Detect which cell encompasses the target text, then output its (x, y) center coordinate. 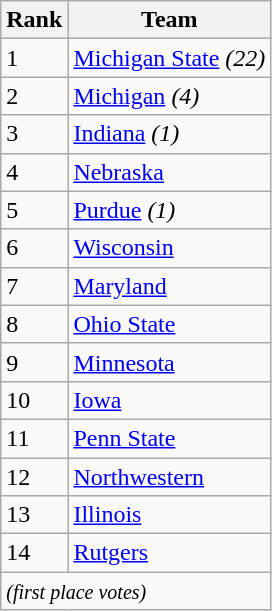
Minnesota (170, 362)
7 (34, 286)
Penn State (170, 438)
3 (34, 134)
13 (34, 515)
6 (34, 248)
Rutgers (170, 553)
Purdue (1) (170, 210)
10 (34, 400)
Nebraska (170, 172)
14 (34, 553)
Wisconsin (170, 248)
11 (34, 438)
(first place votes) (136, 591)
Indiana (1) (170, 134)
9 (34, 362)
Team (170, 20)
5 (34, 210)
Iowa (170, 400)
2 (34, 96)
Michigan State (22) (170, 58)
1 (34, 58)
Northwestern (170, 477)
Michigan (4) (170, 96)
Maryland (170, 286)
Ohio State (170, 324)
12 (34, 477)
Illinois (170, 515)
4 (34, 172)
8 (34, 324)
Rank (34, 20)
